Search for the cell housing the specified text and yield its [X, Y] center coordinate. 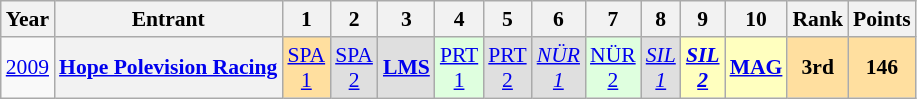
2009 [28, 68]
SIL2 [703, 68]
10 [756, 19]
Points [882, 19]
SPA2 [354, 68]
Rank [818, 19]
8 [661, 19]
3 [406, 19]
146 [882, 68]
SPA1 [306, 68]
LMS [406, 68]
1 [306, 19]
PRT1 [459, 68]
9 [703, 19]
PRT2 [507, 68]
Entrant [168, 19]
NÜR2 [613, 68]
MAG [756, 68]
Year [28, 19]
5 [507, 19]
Hope Polevision Racing [168, 68]
2 [354, 19]
4 [459, 19]
NÜR1 [558, 68]
3rd [818, 68]
SIL1 [661, 68]
6 [558, 19]
7 [613, 19]
